Provide the [x, y] coordinate of the cell's center where the given text is located.  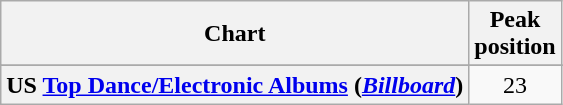
US Top Dance/Electronic Albums (Billboard) [235, 85]
Chart [235, 34]
Peakposition [515, 34]
23 [515, 85]
